Return [x, y] of the center of cell containing provided text 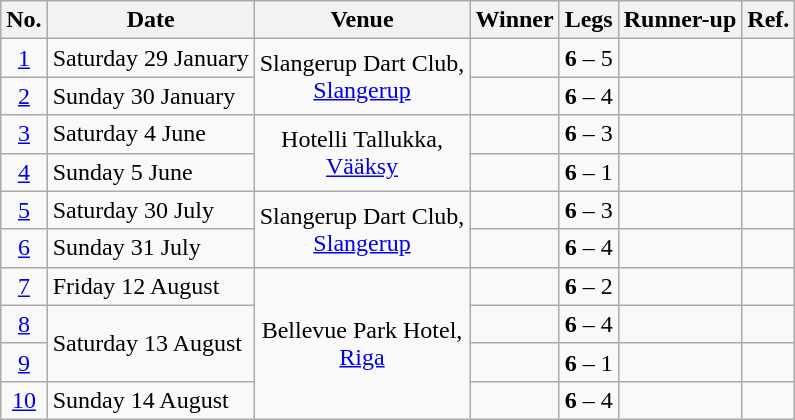
5 [24, 210]
9 [24, 362]
No. [24, 20]
10 [24, 400]
Sunday 5 June [150, 172]
4 [24, 172]
Bellevue Park Hotel, Riga [362, 343]
1 [24, 58]
6 – 2 [588, 286]
Friday 12 August [150, 286]
Sunday 31 July [150, 248]
Winner [514, 20]
Sunday 30 January [150, 96]
2 [24, 96]
Sunday 14 August [150, 400]
Venue [362, 20]
8 [24, 324]
Saturday 4 June [150, 134]
7 [24, 286]
6 [24, 248]
3 [24, 134]
Saturday 29 January [150, 58]
Runner-up [680, 20]
Hotelli Tallukka, Vääksy [362, 153]
Date [150, 20]
6 – 5 [588, 58]
Saturday 30 July [150, 210]
Legs [588, 20]
Ref. [768, 20]
Saturday 13 August [150, 343]
